Provide the [x, y] coordinate of the cell's center where the given text is located.  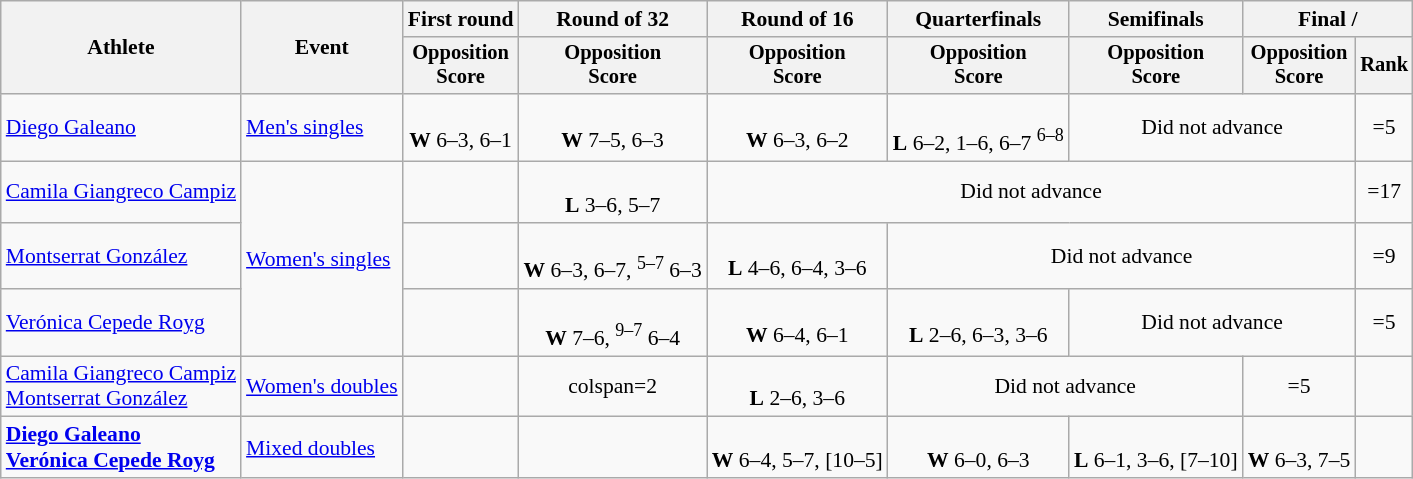
colspan=2 [613, 386]
Verónica Cepede Royg [121, 322]
L 2–6, 6–3, 3–6 [978, 322]
Diego GaleanoVerónica Cepede Royg [121, 448]
L 6–1, 3–6, [7–10] [1156, 448]
W 6–3, 6–2 [798, 128]
W 6–4, 6–1 [798, 322]
W 6–3, 6–7, 5–7 6–3 [613, 256]
Quarterfinals [978, 19]
Athlete [121, 48]
Round of 32 [613, 19]
First round [461, 19]
Women's doubles [322, 386]
Mixed doubles [322, 448]
Semifinals [1156, 19]
W 7–6, 9–7 6–4 [613, 322]
L 4–6, 6–4, 3–6 [798, 256]
Camila Giangreco Campiz [121, 192]
=17 [1384, 192]
Rank [1384, 66]
W 7–5, 6–3 [613, 128]
Camila Giangreco CampizMontserrat González [121, 386]
Event [322, 48]
Round of 16 [798, 19]
=9 [1384, 256]
Diego Galeano [121, 128]
W 6–4, 5–7, [10–5] [798, 448]
Montserrat González [121, 256]
Final / [1328, 19]
Women's singles [322, 258]
L 6–2, 1–6, 6–7 6–8 [978, 128]
W 6–3, 6–1 [461, 128]
L 3–6, 5–7 [613, 192]
W 6–0, 6–3 [978, 448]
W 6–3, 7–5 [1300, 448]
Men's singles [322, 128]
L 2–6, 3–6 [798, 386]
